Identify which cell holds the provided text, then report its (X, Y) central coordinate. 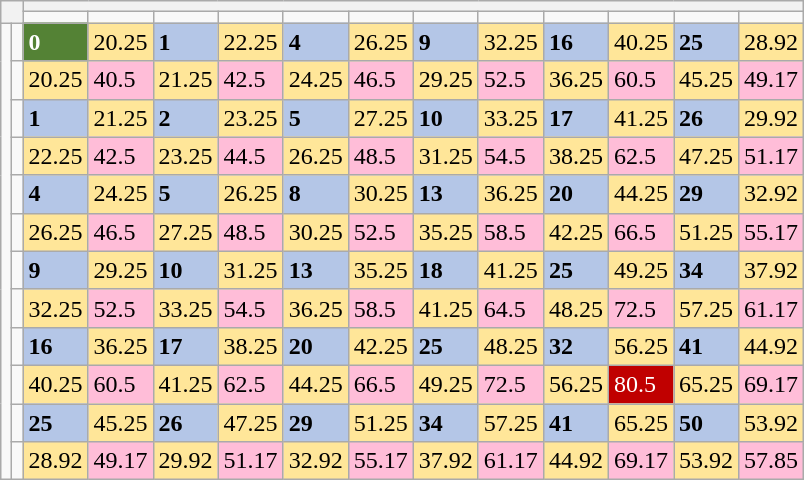
40.5 (120, 80)
64.5 (510, 308)
8 (316, 194)
50 (706, 423)
2 (186, 118)
18 (446, 270)
44.5 (250, 156)
80.5 (640, 384)
32 (576, 346)
0 (56, 42)
57.85 (772, 461)
